Return the [x, y] coordinate for the center point of the cell that contains the specified text.  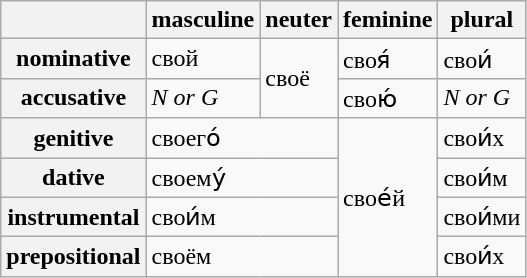
свои́ми [482, 217]
своего́ [242, 138]
genitive [74, 138]
masculine [203, 20]
своему́ [242, 178]
nominative [74, 59]
plural [482, 20]
instrumental [74, 217]
свою́ [388, 98]
своём [242, 257]
neuter [299, 20]
feminine [388, 20]
свои́ [482, 59]
своя́ [388, 59]
свое́й [388, 197]
своё [299, 78]
свой [203, 59]
accusative [74, 98]
dative [74, 178]
prepositional [74, 257]
